Identify which cell holds the provided text, then report its [x, y] central coordinate. 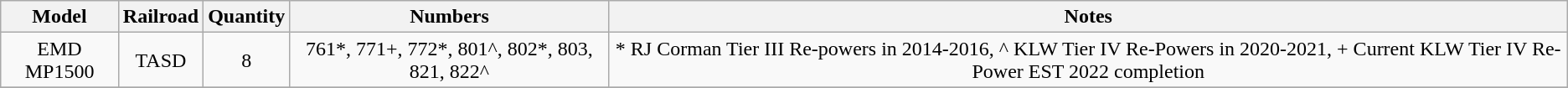
Numbers [450, 17]
Notes [1088, 17]
* RJ Corman Tier III Re-powers in 2014-2016, ^ KLW Tier IV Re-Powers in 2020-2021, + Current KLW Tier IV Re-Power EST 2022 completion [1088, 60]
EMD MP1500 [60, 60]
TASD [161, 60]
8 [246, 60]
761*, 771+, 772*, 801^, 802*, 803, 821, 822^ [450, 60]
Model [60, 17]
Quantity [246, 17]
Railroad [161, 17]
